Find where the given text appears and provide that cell's center as [X, Y] coordinate. 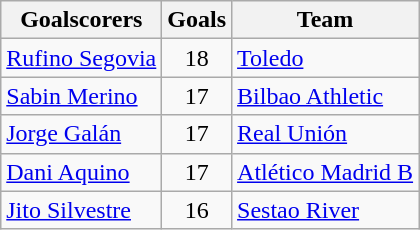
16 [197, 210]
Toledo [326, 58]
Dani Aquino [82, 172]
Goalscorers [82, 20]
Atlético Madrid B [326, 172]
Goals [197, 20]
Real Unión [326, 134]
18 [197, 58]
Team [326, 20]
Bilbao Athletic [326, 96]
Sabin Merino [82, 96]
Sestao River [326, 210]
Rufino Segovia [82, 58]
Jito Silvestre [82, 210]
Jorge Galán [82, 134]
